Provide the [X, Y] coordinate of the cell's center where the given text is located.  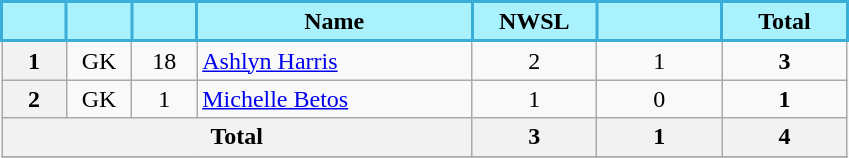
Name [334, 22]
NWSL [534, 22]
0 [660, 99]
4 [784, 137]
Ashlyn Harris [334, 60]
18 [164, 60]
Michelle Betos [334, 99]
